Search for the cell housing the specified text and yield its (X, Y) center coordinate. 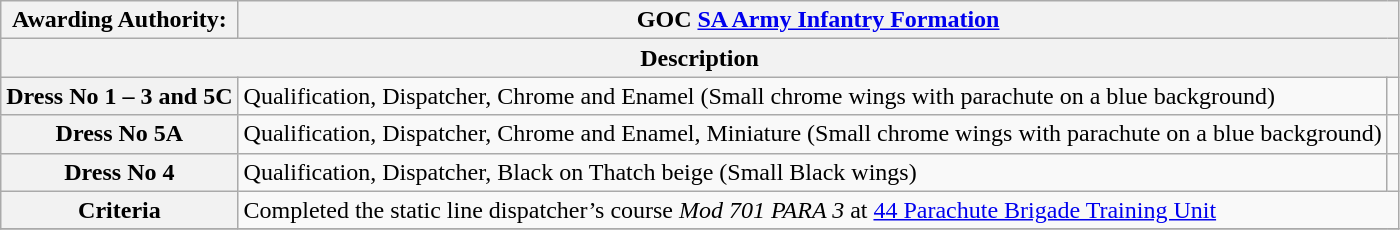
GOC SA Army Infantry Formation (818, 20)
Awarding Authority: (120, 20)
Description (700, 58)
Qualification, Dispatcher, Black on Thatch beige (Small Black wings) (812, 172)
Completed the static line dispatcher’s course Mod 701 PARA 3 at 44 Parachute Brigade Training Unit (818, 210)
Criteria (120, 210)
Dress No 4 (120, 172)
Qualification, Dispatcher, Chrome and Enamel (Small chrome wings with parachute on a blue background) (812, 96)
Dress No 5A (120, 134)
Qualification, Dispatcher, Chrome and Enamel, Miniature (Small chrome wings with parachute on a blue background) (812, 134)
Dress No 1 – 3 and 5C (120, 96)
